Provide the [x, y] coordinate of the cell's center where the given text is located.  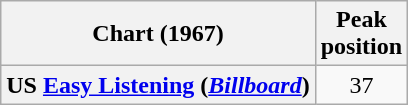
Peakposition [361, 34]
US Easy Listening (Billboard) [158, 85]
37 [361, 85]
Chart (1967) [158, 34]
